Extract the [X, Y] coordinate from the center of the cell holding the provided text.  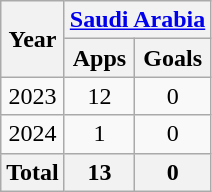
12 [99, 96]
Apps [99, 58]
Saudi Arabia [137, 20]
2023 [33, 96]
13 [99, 172]
Total [33, 172]
Goals [173, 58]
1 [99, 134]
2024 [33, 134]
Year [33, 39]
